From the cell containing the given text, extract its center point as (X, Y) coordinate. 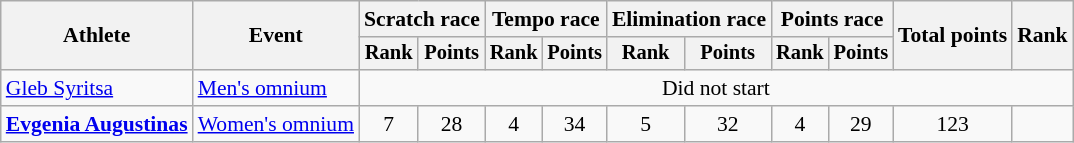
5 (646, 124)
Scratch race (422, 19)
Gleb Syritsa (97, 88)
Women's omnium (276, 124)
Elimination race (689, 19)
29 (861, 124)
Men's omnium (276, 88)
Evgenia Augustinas (97, 124)
7 (388, 124)
32 (728, 124)
28 (451, 124)
Athlete (97, 36)
Points race (832, 19)
Total points (952, 36)
Event (276, 36)
34 (574, 124)
123 (952, 124)
Tempo race (546, 19)
Did not start (716, 88)
